Pinpoint the cell where the given text exists, returning its (X, Y) midpoint coordinate. 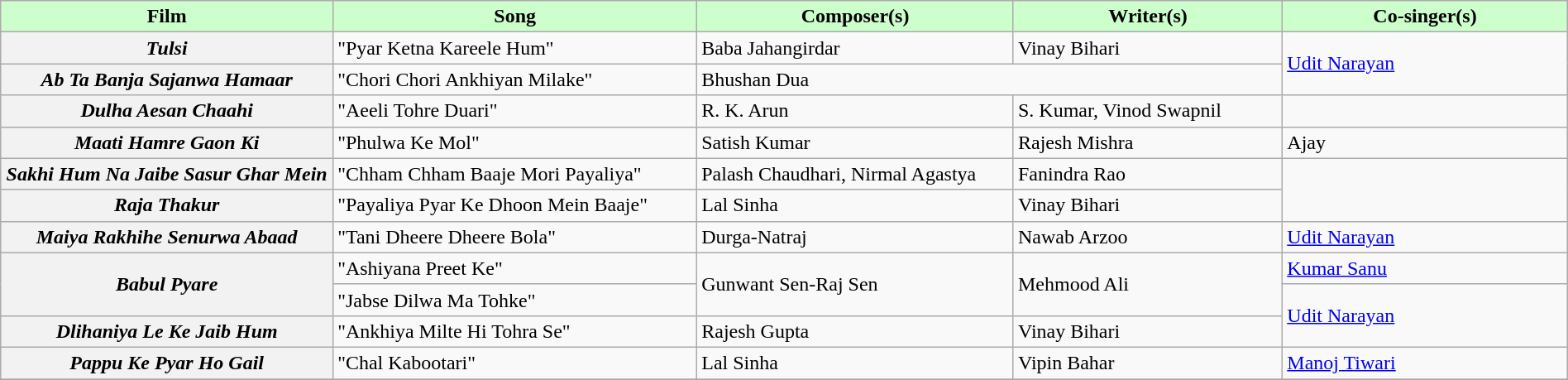
"Chham Chham Baaje Mori Payaliya" (515, 174)
Raja Thakur (167, 205)
Tulsi (167, 48)
"Ankhiya Milte Hi Tohra Se" (515, 331)
Rajesh Mishra (1148, 142)
Manoj Tiwari (1425, 363)
Dulha Aesan Chaahi (167, 111)
Dlihaniya Le Ke Jaib Hum (167, 331)
"Chal Kabootari" (515, 363)
Kumar Sanu (1425, 268)
Film (167, 17)
Durga-Natraj (855, 237)
Satish Kumar (855, 142)
Baba Jahangirdar (855, 48)
Babul Pyare (167, 284)
"Pyar Ketna Kareele Hum" (515, 48)
Gunwant Sen-Raj Sen (855, 284)
"Tani Dheere Dheere Bola" (515, 237)
Bhushan Dua (990, 79)
Maati Hamre Gaon Ki (167, 142)
Fanindra Rao (1148, 174)
Mehmood Ali (1148, 284)
"Phulwa Ke Mol" (515, 142)
R. K. Arun (855, 111)
Nawab Arzoo (1148, 237)
Ajay (1425, 142)
"Jabse Dilwa Ma Tohke" (515, 300)
Song (515, 17)
Maiya Rakhihe Senurwa Abaad (167, 237)
Rajesh Gupta (855, 331)
Composer(s) (855, 17)
Writer(s) (1148, 17)
"Payaliya Pyar Ke Dhoon Mein Baaje" (515, 205)
Vipin Bahar (1148, 363)
S. Kumar, Vinod Swapnil (1148, 111)
Pappu Ke Pyar Ho Gail (167, 363)
Sakhi Hum Na Jaibe Sasur Ghar Mein (167, 174)
Palash Chaudhari, Nirmal Agastya (855, 174)
Ab Ta Banja Sajanwa Hamaar (167, 79)
"Aeeli Tohre Duari" (515, 111)
Co-singer(s) (1425, 17)
"Chori Chori Ankhiyan Milake" (515, 79)
"Ashiyana Preet Ke" (515, 268)
